For the text-containing cell, return its midpoint in (X, Y) coordinate format. 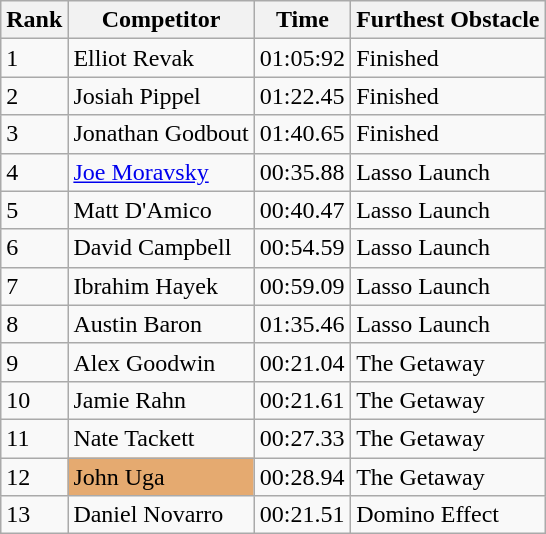
4 (34, 172)
Furthest Obstacle (448, 20)
6 (34, 248)
Alex Goodwin (161, 362)
Jamie Rahn (161, 400)
9 (34, 362)
David Campbell (161, 248)
00:54.59 (302, 248)
Matt D'Amico (161, 210)
Austin Baron (161, 324)
Josiah Pippel (161, 96)
00:21.61 (302, 400)
01:05:92 (302, 58)
00:27.33 (302, 438)
Competitor (161, 20)
Time (302, 20)
10 (34, 400)
13 (34, 515)
Domino Effect (448, 515)
Daniel Novarro (161, 515)
2 (34, 96)
8 (34, 324)
00:21.04 (302, 362)
Jonathan Godbout (161, 134)
5 (34, 210)
1 (34, 58)
Joe Moravsky (161, 172)
00:21.51 (302, 515)
00:35.88 (302, 172)
00:40.47 (302, 210)
Rank (34, 20)
3 (34, 134)
John Uga (161, 477)
Nate Tackett (161, 438)
Ibrahim Hayek (161, 286)
00:59.09 (302, 286)
00:28.94 (302, 477)
Elliot Revak (161, 58)
12 (34, 477)
01:22.45 (302, 96)
7 (34, 286)
01:40.65 (302, 134)
01:35.46 (302, 324)
11 (34, 438)
